Determine the (x, y) coordinate at the center of the cell enclosing the given text.  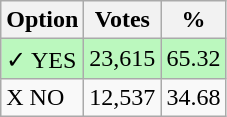
X NO (42, 97)
✓ YES (42, 59)
% (194, 20)
23,615 (122, 59)
Option (42, 20)
65.32 (194, 59)
Votes (122, 20)
34.68 (194, 97)
12,537 (122, 97)
